Identify which cell holds the provided text, then report its [x, y] central coordinate. 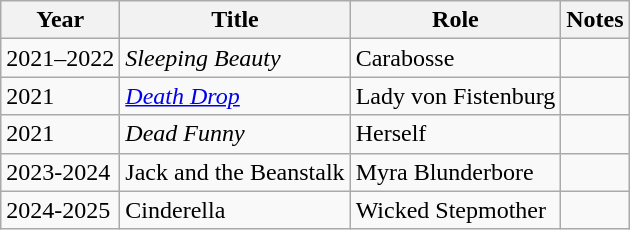
Jack and the Beanstalk [235, 172]
2023-2024 [60, 172]
Cinderella [235, 210]
Lady von Fistenburg [456, 96]
Wicked Stepmother [456, 210]
Title [235, 20]
Carabosse [456, 58]
Notes [595, 20]
Role [456, 20]
2024-2025 [60, 210]
Year [60, 20]
Dead Funny [235, 134]
2021–2022 [60, 58]
Myra Blunderbore [456, 172]
Herself [456, 134]
Sleeping Beauty [235, 58]
Death Drop [235, 96]
